Detect which cell encompasses the target text, then output its (X, Y) center coordinate. 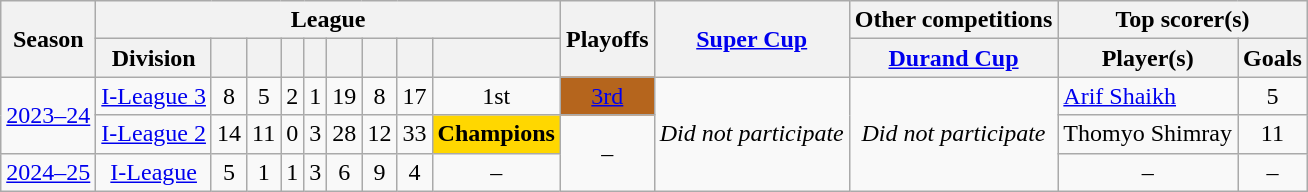
6 (344, 172)
19 (344, 96)
9 (380, 172)
1st (496, 96)
Other competitions (954, 20)
4 (414, 172)
Durand Cup (954, 58)
Champions (496, 134)
14 (228, 134)
Thomyo Shimray (1148, 134)
2023–24 (48, 115)
Goals (1273, 58)
0 (292, 134)
Player(s) (1148, 58)
17 (414, 96)
Division (154, 58)
I-League (154, 172)
12 (380, 134)
League (328, 20)
28 (344, 134)
2 (292, 96)
Playoffs (607, 39)
Season (48, 39)
Super Cup (752, 39)
Arif Shaikh (1148, 96)
2024–25 (48, 172)
I-League 2 (154, 134)
33 (414, 134)
Top scorer(s) (1182, 20)
3rd (607, 96)
I-League 3 (154, 96)
